Identify which cell holds the provided text, then report its (x, y) central coordinate. 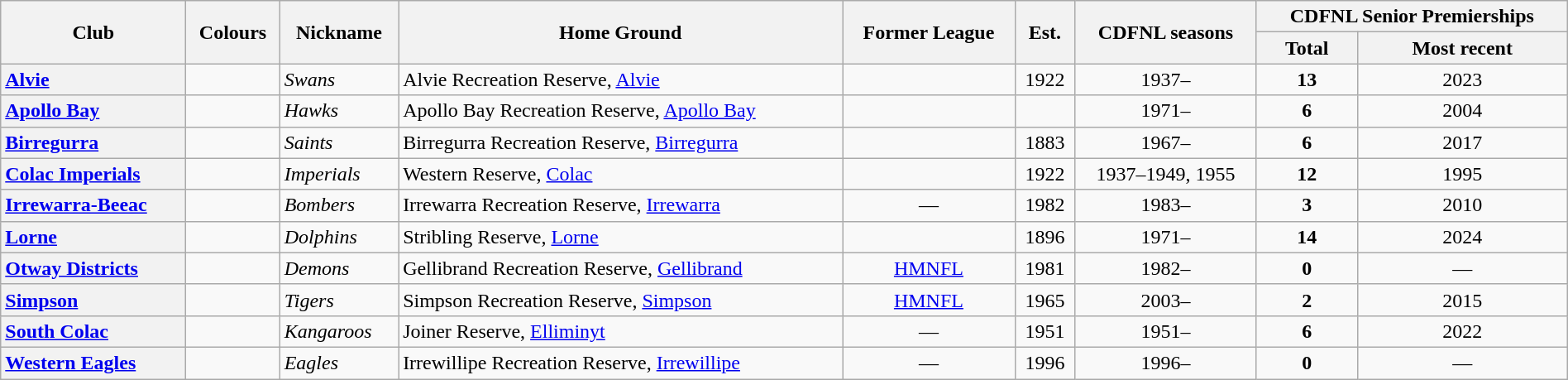
CDFNL Senior Premierships (1412, 17)
1995 (1462, 174)
Club (93, 32)
13 (1307, 79)
1965 (1045, 300)
1982 (1045, 205)
2024 (1462, 237)
Birregurra Recreation Reserve, Birregurra (620, 142)
Birregurra (93, 142)
Otway Districts (93, 268)
2004 (1462, 111)
1981 (1045, 268)
Most recent (1462, 48)
Simpson (93, 300)
Total (1307, 48)
Western Eagles (93, 363)
Gellibrand Recreation Reserve, Gellibrand (620, 268)
Simpson Recreation Reserve, Simpson (620, 300)
12 (1307, 174)
Colours (233, 32)
Est. (1045, 32)
Hawks (339, 111)
Irrewarra-Beeac (93, 205)
1951 (1045, 331)
CDFNL seasons (1166, 32)
Irrewarra Recreation Reserve, Irrewarra (620, 205)
1883 (1045, 142)
Bombers (339, 205)
1951– (1166, 331)
Imperials (339, 174)
2017 (1462, 142)
Nickname (339, 32)
Former League (929, 32)
Swans (339, 79)
South Colac (93, 331)
Saints (339, 142)
Tigers (339, 300)
1896 (1045, 237)
2 (1307, 300)
Home Ground (620, 32)
3 (1307, 205)
Stribling Reserve, Lorne (620, 237)
14 (1307, 237)
Apollo Bay Recreation Reserve, Apollo Bay (620, 111)
Alvie (93, 79)
1967– (1166, 142)
1983– (1166, 205)
Apollo Bay (93, 111)
Dolphins (339, 237)
2023 (1462, 79)
1996– (1166, 363)
Western Reserve, Colac (620, 174)
2010 (1462, 205)
Lorne (93, 237)
1937–1949, 1955 (1166, 174)
Colac Imperials (93, 174)
1982– (1166, 268)
2015 (1462, 300)
Joiner Reserve, Elliminyt (620, 331)
Eagles (339, 363)
Kangaroos (339, 331)
1937– (1166, 79)
Irrewillipe Recreation Reserve, Irrewillipe (620, 363)
2022 (1462, 331)
Demons (339, 268)
1996 (1045, 363)
Alvie Recreation Reserve, Alvie (620, 79)
2003– (1166, 300)
